Find where the given text appears and provide that cell's center as (x, y) coordinate. 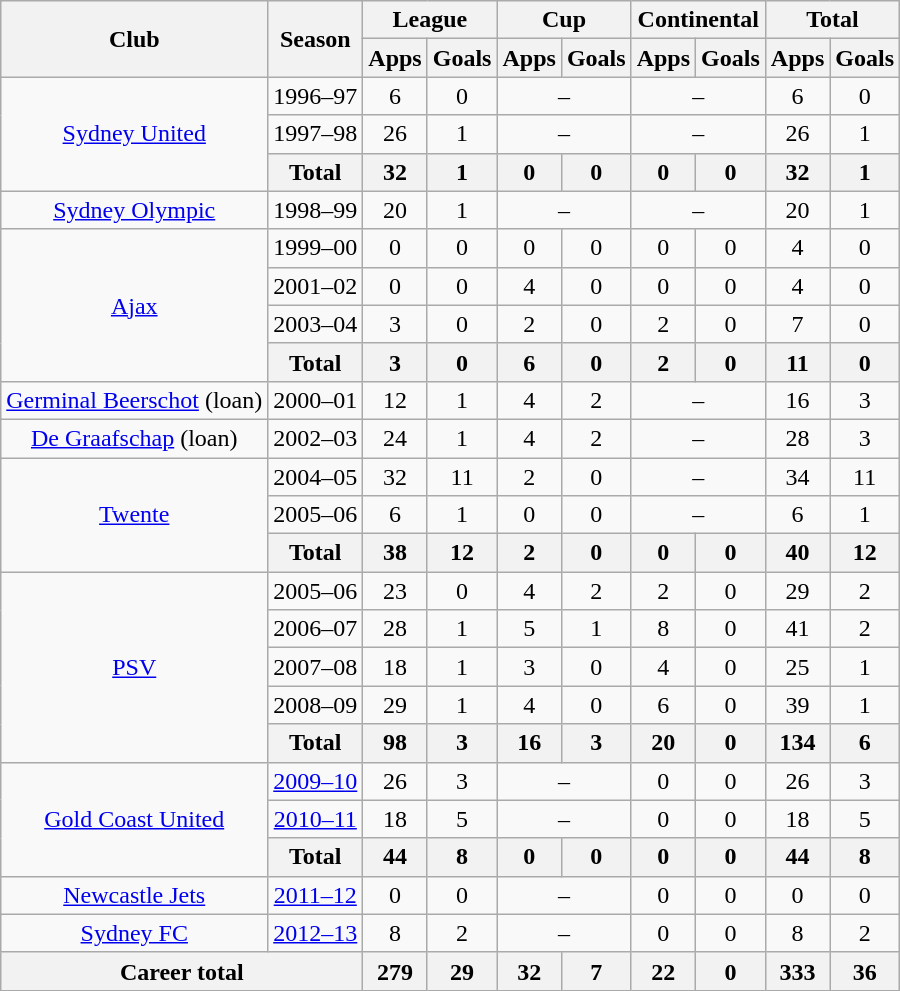
2012–13 (316, 933)
40 (797, 553)
2006–07 (316, 629)
2002–03 (316, 438)
2008–09 (316, 705)
2011–12 (316, 895)
98 (395, 743)
41 (797, 629)
134 (797, 743)
38 (395, 553)
34 (797, 477)
36 (865, 971)
279 (395, 971)
2000–01 (316, 400)
333 (797, 971)
24 (395, 438)
Newcastle Jets (134, 895)
1999–00 (316, 248)
De Graafschap (loan) (134, 438)
2009–10 (316, 781)
Ajax (134, 305)
25 (797, 667)
23 (395, 591)
39 (797, 705)
2003–04 (316, 324)
2004–05 (316, 477)
Sydney FC (134, 933)
Sydney Olympic (134, 210)
Twente (134, 515)
2010–11 (316, 819)
22 (663, 971)
League (430, 20)
Sydney United (134, 134)
1997–98 (316, 134)
Continental (698, 20)
1998–99 (316, 210)
Germinal Beerschot (loan) (134, 400)
1996–97 (316, 96)
Gold Coast United (134, 819)
2001–02 (316, 286)
Club (134, 39)
Career total (182, 971)
Season (316, 39)
2007–08 (316, 667)
PSV (134, 667)
Cup (564, 20)
